Determine the (X, Y) coordinate at the center of the cell enclosing the given text.  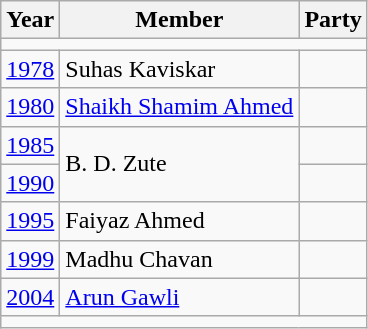
1978 (30, 69)
Arun Gawli (180, 297)
Faiyaz Ahmed (180, 221)
B. D. Zute (180, 164)
Party (333, 20)
Madhu Chavan (180, 259)
Shaikh Shamim Ahmed (180, 107)
1985 (30, 145)
Suhas Kaviskar (180, 69)
1990 (30, 183)
Member (180, 20)
Year (30, 20)
1980 (30, 107)
2004 (30, 297)
1999 (30, 259)
1995 (30, 221)
